Detect which cell encompasses the target text, then output its (X, Y) center coordinate. 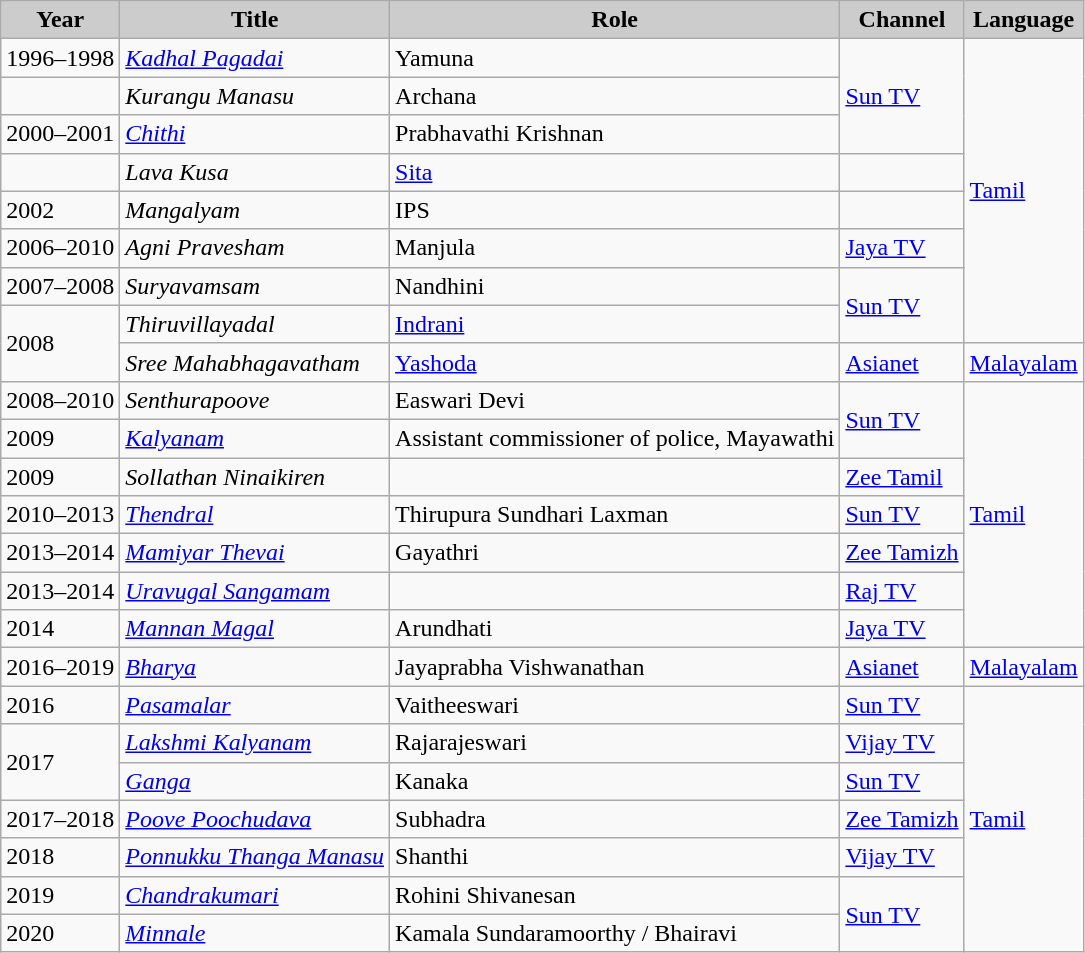
Yamuna (615, 58)
Pasamalar (255, 705)
Indrani (615, 324)
Mannan Magal (255, 629)
Thirupura Sundhari Laxman (615, 515)
Raj TV (902, 591)
2007–2008 (60, 286)
Yashoda (615, 362)
Sollathan Ninaikiren (255, 477)
Agni Pravesham (255, 248)
2016 (60, 705)
Kadhal Pagadai (255, 58)
2020 (60, 933)
Kalyanam (255, 438)
Chandrakumari (255, 895)
Sita (615, 172)
Language (1024, 20)
Vaitheeswari (615, 705)
2019 (60, 895)
Bharya (255, 667)
Easwari Devi (615, 400)
Uravugal Sangamam (255, 591)
Sree Mahabhagavatham (255, 362)
Thiruvillayadal (255, 324)
Nandhini (615, 286)
2006–2010 (60, 248)
Kanaka (615, 781)
Rohini Shivanesan (615, 895)
Mangalyam (255, 210)
Shanthi (615, 857)
Minnale (255, 933)
Kurangu Manasu (255, 96)
Rajarajeswari (615, 743)
Senthurapoove (255, 400)
2017–2018 (60, 819)
2000–2001 (60, 134)
2018 (60, 857)
Suryavamsam (255, 286)
2010–2013 (60, 515)
2017 (60, 762)
Arundhati (615, 629)
2002 (60, 210)
Jayaprabha Vishwanathan (615, 667)
Chithi (255, 134)
Channel (902, 20)
Subhadra (615, 819)
IPS (615, 210)
2008–2010 (60, 400)
2008 (60, 343)
2016–2019 (60, 667)
Role (615, 20)
Ponnukku Thanga Manasu (255, 857)
Kamala Sundaramoorthy / Bhairavi (615, 933)
2014 (60, 629)
Thendral (255, 515)
Mamiyar Thevai (255, 553)
Title (255, 20)
Assistant commissioner of police, Mayawathi (615, 438)
Lakshmi Kalyanam (255, 743)
Zee Tamil (902, 477)
1996–1998 (60, 58)
Year (60, 20)
Gayathri (615, 553)
Manjula (615, 248)
Prabhavathi Krishnan (615, 134)
Ganga (255, 781)
Poove Poochudava (255, 819)
Lava Kusa (255, 172)
Archana (615, 96)
